Scan for the cell matching the given text and deliver its [x, y] coordinate at center. 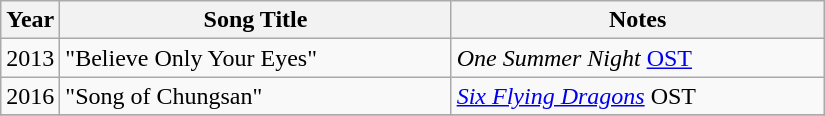
"Song of Chungsan" [256, 96]
Song Title [256, 20]
One Summer Night OST [638, 58]
"Believe Only Your Eyes" [256, 58]
2016 [30, 96]
Year [30, 20]
Notes [638, 20]
Six Flying Dragons OST [638, 96]
2013 [30, 58]
